Return the [X, Y] coordinate for the center point of the cell that contains the specified text.  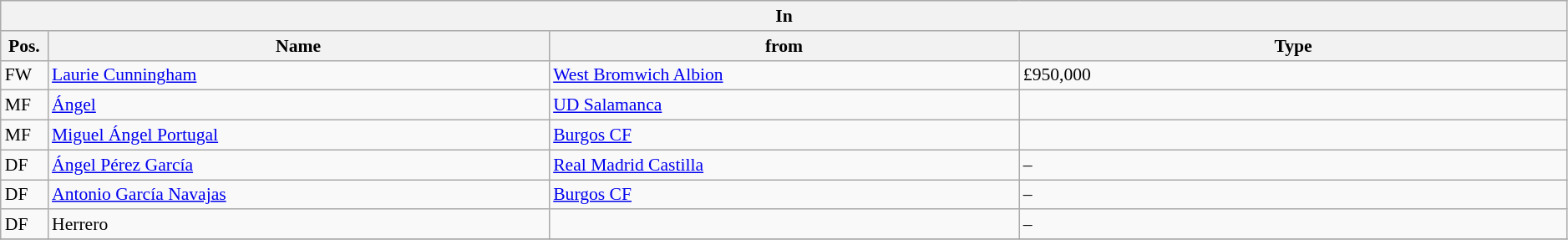
Type [1293, 46]
Pos. [24, 46]
Real Madrid Castilla [784, 165]
Name [298, 46]
Miguel Ángel Portugal [298, 135]
£950,000 [1293, 75]
UD Salamanca [784, 105]
Antonio García Navajas [298, 195]
FW [24, 75]
West Bromwich Albion [784, 75]
from [784, 46]
Laurie Cunningham [298, 75]
Ángel [298, 105]
Herrero [298, 225]
In [784, 16]
Ángel Pérez García [298, 165]
